Pinpoint the cell where the given text exists, returning its [X, Y] midpoint coordinate. 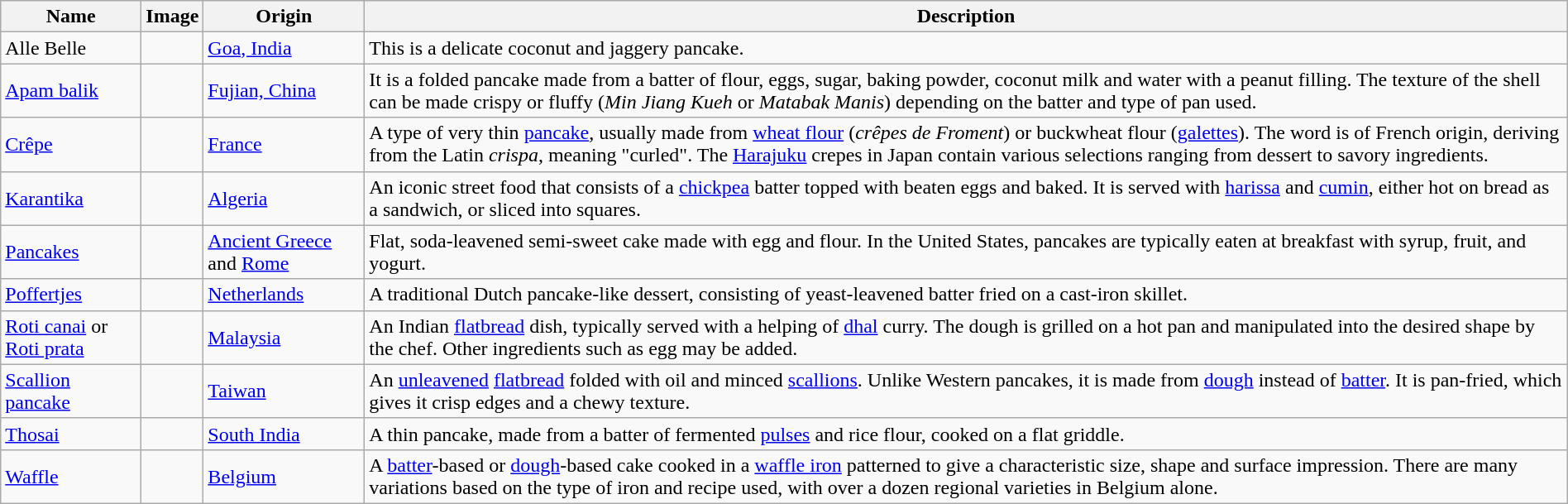
Alle Belle [71, 48]
Goa, India [284, 48]
Pancakes [71, 252]
Fujian, China [284, 91]
South India [284, 434]
Image [172, 17]
Apam balik [71, 91]
Crêpe [71, 144]
Netherlands [284, 295]
France [284, 144]
Description [966, 17]
Karantika [71, 199]
Poffertjes [71, 295]
This is a delicate coconut and jaggery pancake. [966, 48]
Waffle [71, 477]
Thosai [71, 434]
Roti canai or Roti prata [71, 338]
Scallion pancake [71, 391]
Ancient Greece and Rome [284, 252]
Malaysia [284, 338]
A thin pancake, made from a batter of fermented pulses and rice flour, cooked on a flat griddle. [966, 434]
Taiwan [284, 391]
A traditional Dutch pancake-like dessert, consisting of yeast-leavened batter fried on a cast-iron skillet. [966, 295]
Origin [284, 17]
Algeria [284, 199]
Belgium [284, 477]
Name [71, 17]
